Pinpoint the cell where the given text exists, returning its (X, Y) midpoint coordinate. 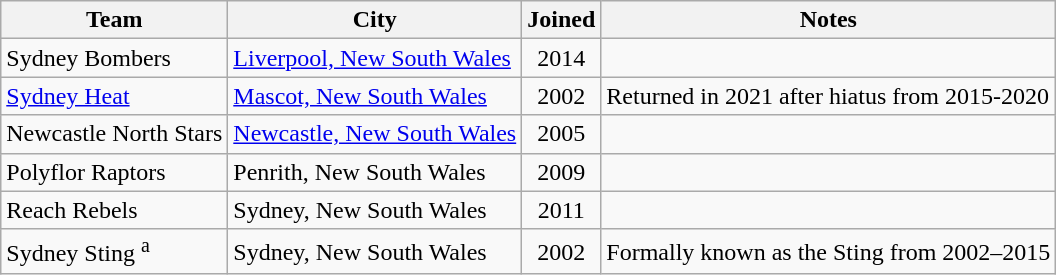
Sydney Bombers (114, 58)
Polyflor Raptors (114, 172)
2005 (562, 134)
2009 (562, 172)
Newcastle, New South Wales (375, 134)
Liverpool, New South Wales (375, 58)
Sydney Heat (114, 96)
City (375, 20)
2014 (562, 58)
Returned in 2021 after hiatus from 2015-2020 (828, 96)
Reach Rebels (114, 210)
Newcastle North Stars (114, 134)
Mascot, New South Wales (375, 96)
Penrith, New South Wales (375, 172)
Joined (562, 20)
Notes (828, 20)
Sydney Sting a (114, 252)
Formally known as the Sting from 2002–2015 (828, 252)
Team (114, 20)
2011 (562, 210)
